Return (x, y) of the center of cell containing provided text 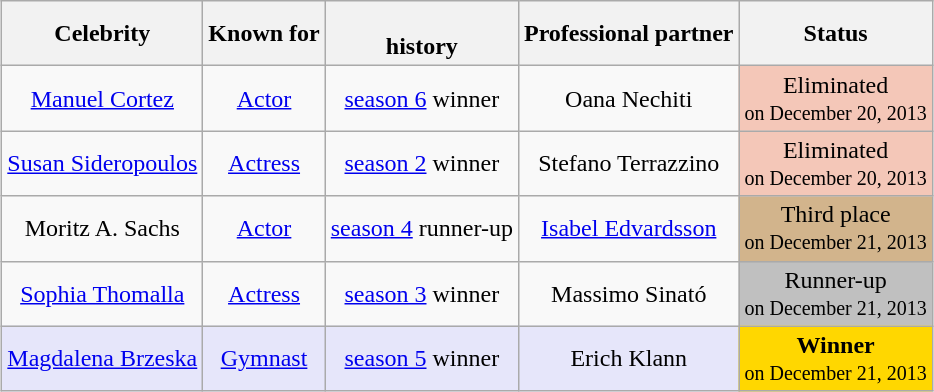
Susan Sideropoulos (102, 164)
Status (836, 34)
Moritz A. Sachs (102, 228)
Manuel Cortez (102, 98)
Massimo Sinató (628, 294)
season 4 runner-up (422, 228)
Oana Nechiti (628, 98)
Winneron December 21, 2013 (836, 358)
Stefano Terrazzino (628, 164)
Magdalena Brzeska (102, 358)
Professional partner (628, 34)
Isabel Edvardsson (628, 228)
season 2 winner (422, 164)
season 6 winner (422, 98)
Runner-upon December 21, 2013 (836, 294)
Gymnast (264, 358)
Third placeon December 21, 2013 (836, 228)
Sophia Thomalla (102, 294)
history (422, 34)
season 5 winner (422, 358)
Celebrity (102, 34)
Erich Klann (628, 358)
Known for (264, 34)
season 3 winner (422, 294)
